Output the [x, y] coordinate of the center of the cell containing the given text.  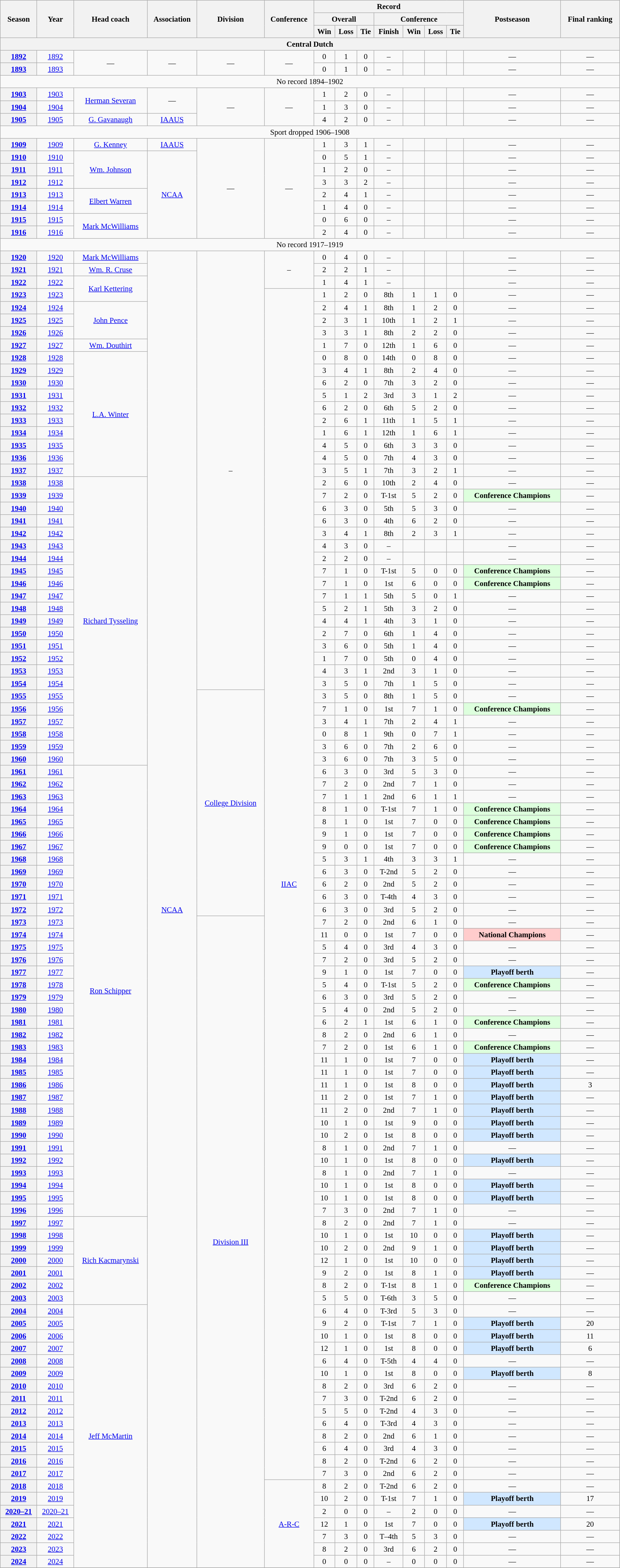
Sport dropped 1906–1908 [310, 132]
G. Gavanaugh [110, 119]
Season [19, 19]
Division III [230, 1241]
Jeff McMartin [110, 1436]
T-4th [389, 897]
T-6th [389, 1298]
No record 1917–1919 [310, 245]
Postseason [512, 19]
T–4th [389, 1536]
Herman Severan [110, 101]
11th [389, 421]
Wm. R. Cruse [110, 270]
L.A. Winter [110, 414]
Head coach [110, 19]
John Pence [110, 320]
Association [172, 19]
National Champions [512, 935]
No record 1894–1902 [310, 82]
17 [590, 1499]
Ron Schipper [110, 991]
T-5th [389, 1361]
Finish [389, 32]
Richard Tysseling [110, 621]
Karl Kettering [110, 289]
Wm. Douthirt [110, 345]
Wm. Johnson [110, 169]
Year [55, 19]
Final ranking [590, 19]
Overall [344, 19]
IIAC [289, 885]
G. Kenney [110, 144]
A-R-C [289, 1524]
Elbert Warren [110, 201]
Record [389, 7]
Rich Kacmarynski [110, 1261]
College Division [230, 803]
9th [389, 734]
14th [389, 358]
Central Dutch [310, 44]
Division [230, 19]
